Determine the (X, Y) coordinate at the center of the cell enclosing the given text.  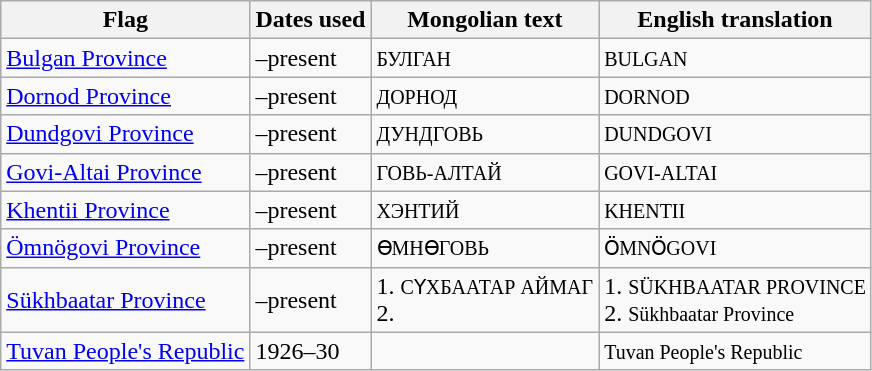
ӨМНӨГОВЬ (485, 248)
ДОРНОД (485, 96)
Flag (126, 20)
Dates used (310, 20)
ӦMNӦGOVI (736, 248)
БУЛГАН (485, 58)
ДУНДГОВЬ (485, 134)
Govi-Altai Province (126, 172)
Dornod Province (126, 96)
Mongolian text (485, 20)
GOVI-ALTAI (736, 172)
English translation (736, 20)
1. SÜKHBAATAR PROVINCE2. Sükhbaatar Province (736, 300)
ГОВЬ-АЛТАЙ (485, 172)
DORNOD (736, 96)
Dundgovi Province (126, 134)
Ömnögovi Province (126, 248)
1. СҮХБААТАР АЙМАГ2. (485, 300)
BULGAN (736, 58)
DUNDGOVI (736, 134)
Khentii Province (126, 210)
1926–30 (310, 351)
KHENTII (736, 210)
Sükhbaatar Province (126, 300)
Bulgan Province (126, 58)
ХЭНТИЙ (485, 210)
